Find where the given text appears and provide that cell's center as [x, y] coordinate. 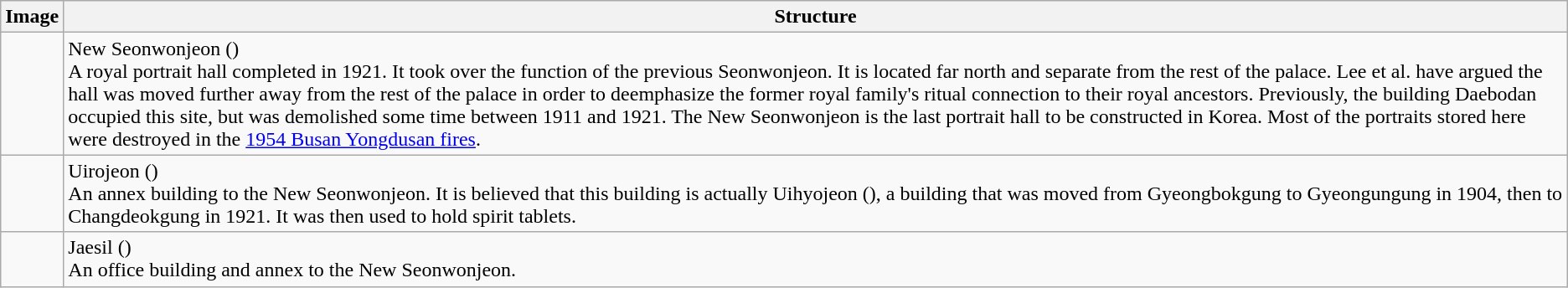
Image [32, 17]
Jaesil ()An office building and annex to the New Seonwonjeon. [816, 260]
Structure [816, 17]
